Detect which cell encompasses the target text, then output its (x, y) center coordinate. 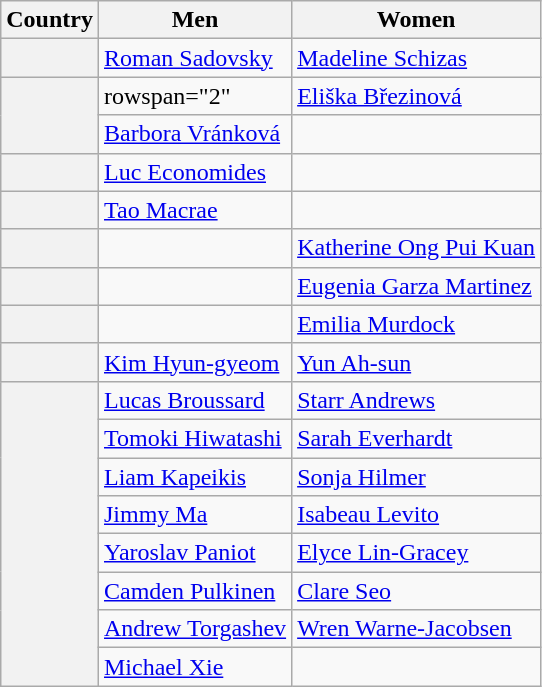
Sarah Everhardt (416, 438)
Luc Economides (194, 172)
Isabeau Levito (416, 515)
Starr Andrews (416, 400)
Eugenia Garza Martinez (416, 286)
rowspan="2" (194, 96)
Elyce Lin-Gracey (416, 553)
Kim Hyun-gyeom (194, 362)
Jimmy Ma (194, 515)
Tao Macrae (194, 210)
Liam Kapeikis (194, 477)
Katherine Ong Pui Kuan (416, 248)
Women (416, 20)
Madeline Schizas (416, 58)
Camden Pulkinen (194, 591)
Roman Sadovsky (194, 58)
Eliška Březinová (416, 96)
Yaroslav Paniot (194, 553)
Tomoki Hiwatashi (194, 438)
Andrew Torgashev (194, 629)
Lucas Broussard (194, 400)
Emilia Murdock (416, 324)
Barbora Vránková (194, 134)
Country (50, 20)
Michael Xie (194, 667)
Sonja Hilmer (416, 477)
Men (194, 20)
Yun Ah-sun (416, 362)
Clare Seo (416, 591)
Wren Warne-Jacobsen (416, 629)
